Provide the [x, y] coordinate of the cell's center where the given text is located.  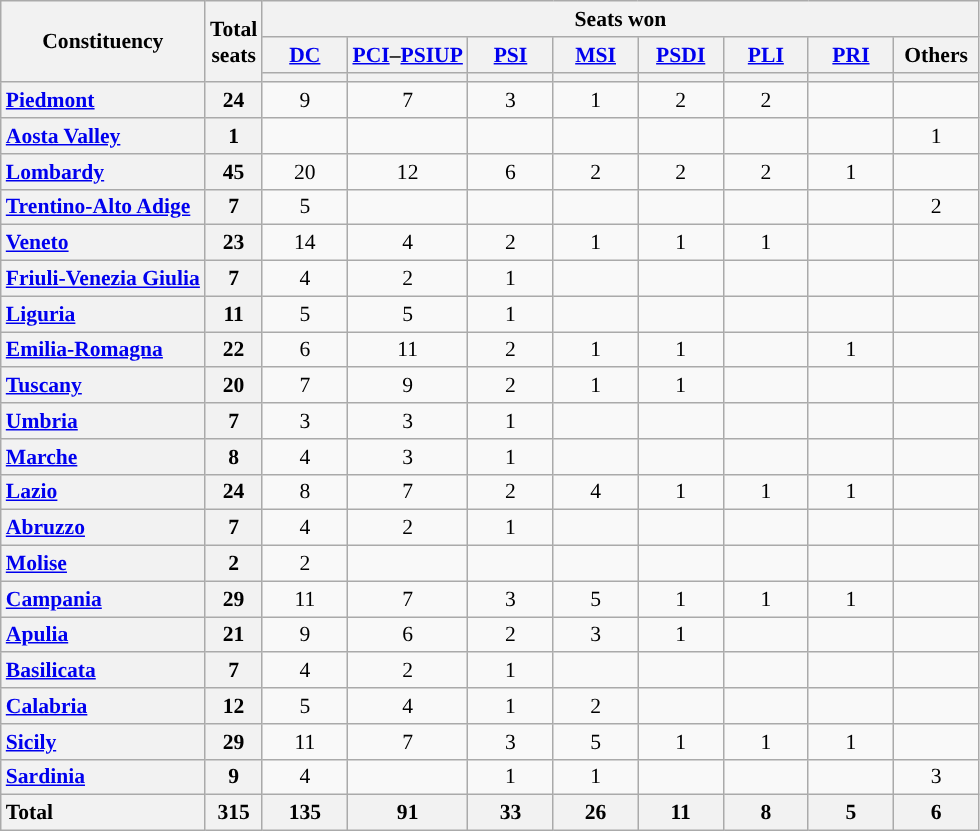
Liguria [103, 314]
Aosta Valley [103, 136]
26 [596, 813]
Basilicata [103, 671]
Constituency [103, 42]
Calabria [103, 706]
Emilia-Romagna [103, 350]
Molise [103, 564]
Piedmont [103, 101]
Campania [103, 599]
14 [304, 243]
PSI [510, 55]
45 [234, 172]
Sardinia [103, 777]
Umbria [103, 421]
Total [103, 813]
Totalseats [234, 42]
91 [407, 813]
315 [234, 813]
PCI–PSIUP [407, 55]
Trentino-Alto Adige [103, 207]
PSDI [680, 55]
Others [936, 55]
PRI [850, 55]
22 [234, 350]
Sicily [103, 742]
23 [234, 243]
Lazio [103, 492]
DC [304, 55]
MSI [596, 55]
Seats won [620, 19]
21 [234, 635]
Tuscany [103, 386]
Friuli-Venezia Giulia [103, 279]
33 [510, 813]
Lombardy [103, 172]
Marche [103, 457]
Abruzzo [103, 528]
Apulia [103, 635]
Veneto [103, 243]
PLI [766, 55]
135 [304, 813]
